Search for the cell housing the specified text and yield its (x, y) center coordinate. 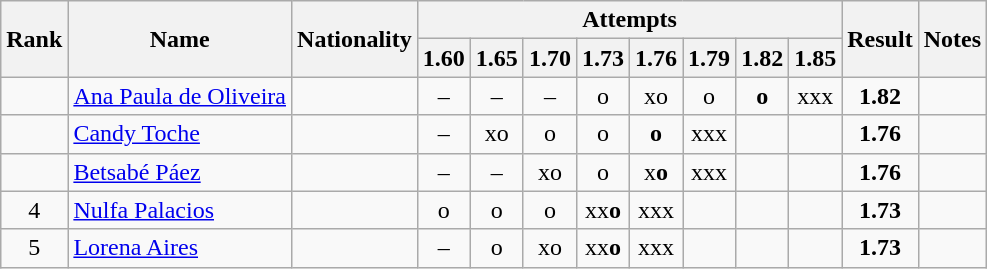
Nationality (355, 39)
Name (180, 39)
1.70 (550, 58)
1.79 (710, 58)
Attempts (629, 20)
Ana Paula de Oliveira (180, 96)
Candy Toche (180, 134)
1.60 (444, 58)
Notes (952, 39)
1.65 (496, 58)
Rank (34, 39)
Betsabé Páez (180, 172)
Lorena Aires (180, 248)
5 (34, 248)
1.85 (816, 58)
4 (34, 210)
Result (880, 39)
Nulfa Palacios (180, 210)
